Return the [x, y] coordinate for the center point of the cell that contains the specified text.  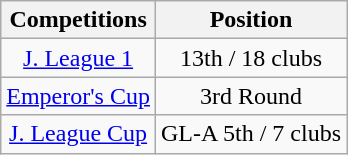
Competitions [78, 20]
13th / 18 clubs [250, 58]
Emperor's Cup [78, 96]
GL-A 5th / 7 clubs [250, 134]
Position [250, 20]
J. League Cup [78, 134]
3rd Round [250, 96]
J. League 1 [78, 58]
